For the text-containing cell, return its midpoint in (x, y) coordinate format. 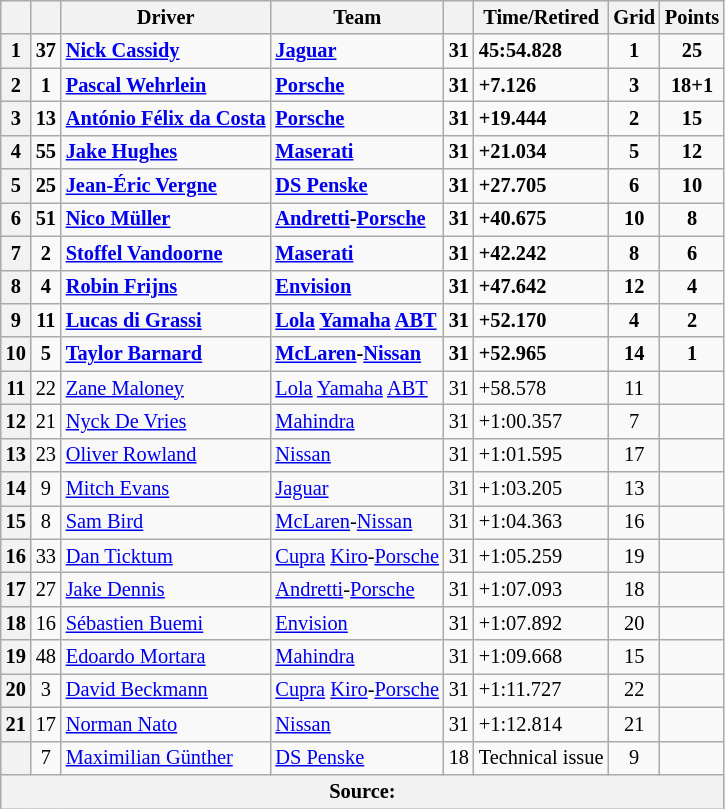
David Beckmann (166, 690)
Lucas di Grassi (166, 320)
Taylor Barnard (166, 354)
23 (46, 455)
+58.578 (542, 388)
Robin Frijns (166, 287)
55 (46, 152)
Nico Müller (166, 219)
+1:09.668 (542, 657)
Nick Cassidy (166, 51)
Team (356, 17)
Nyck De Vries (166, 421)
Points (692, 17)
+40.675 (542, 219)
Grid (634, 17)
37 (46, 51)
Pascal Wehrlein (166, 85)
+1:04.363 (542, 522)
Edoardo Mortara (166, 657)
+27.705 (542, 186)
Jake Hughes (166, 152)
+52.965 (542, 354)
+1:01.595 (542, 455)
27 (46, 589)
+42.242 (542, 253)
Oliver Rowland (166, 455)
Driver (166, 17)
45:54.828 (542, 51)
Jake Dennis (166, 589)
+52.170 (542, 320)
+1:03.205 (542, 489)
Dan Ticktum (166, 556)
+7.126 (542, 85)
51 (46, 219)
Sébastien Buemi (166, 623)
Source: (362, 791)
33 (46, 556)
+21.034 (542, 152)
+1:07.093 (542, 589)
+1:12.814 (542, 724)
Norman Nato (166, 724)
António Félix da Costa (166, 118)
+1:05.259 (542, 556)
Maximilian Günther (166, 758)
48 (46, 657)
+1:11.727 (542, 690)
Technical issue (542, 758)
Jean-Éric Vergne (166, 186)
Zane Maloney (166, 388)
Sam Bird (166, 522)
Mitch Evans (166, 489)
+1:07.892 (542, 623)
Time/Retired (542, 17)
+1:00.357 (542, 421)
18+1 (692, 85)
Stoffel Vandoorne (166, 253)
+19.444 (542, 118)
+47.642 (542, 287)
